Return [X, Y] of the center of cell containing provided text 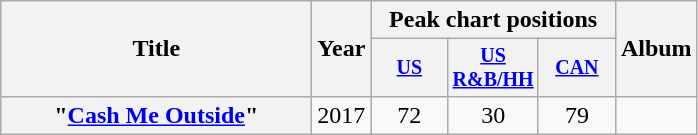
2017 [342, 115]
Peak chart positions [493, 20]
72 [410, 115]
CAN [576, 68]
79 [576, 115]
"Cash Me Outside" [156, 115]
Title [156, 49]
USR&B/HH [494, 68]
US [410, 68]
30 [494, 115]
Year [342, 49]
Album [656, 49]
